Search for the cell housing the specified text and yield its (X, Y) center coordinate. 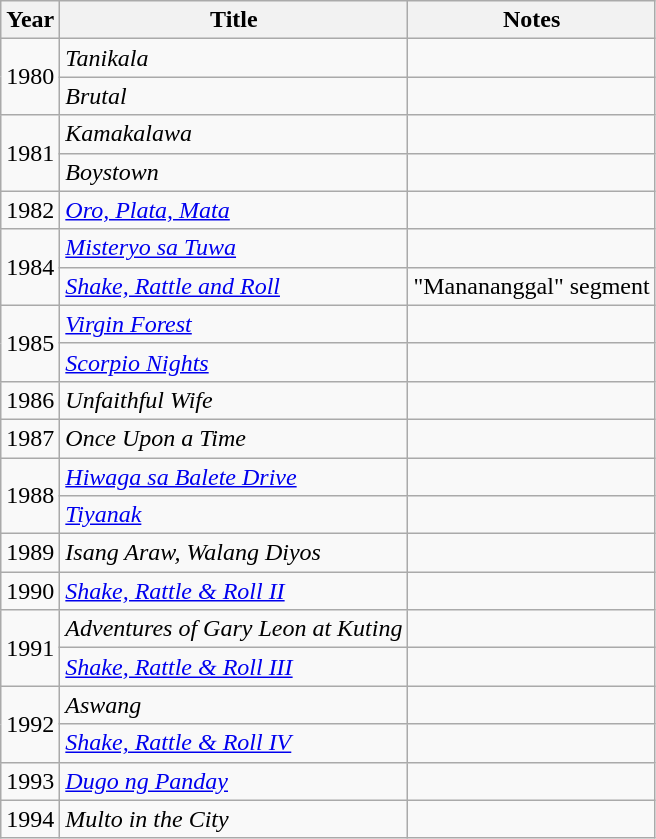
Dugo ng Panday (234, 781)
Shake, Rattle & Roll III (234, 667)
Tanikala (234, 58)
Shake, Rattle & Roll II (234, 591)
Isang Araw, Walang Diyos (234, 553)
Kamakalawa (234, 134)
1981 (30, 153)
Tiyanak (234, 515)
1985 (30, 343)
Scorpio Nights (234, 362)
1987 (30, 438)
Aswang (234, 705)
Hiwaga sa Balete Drive (234, 477)
1980 (30, 77)
1988 (30, 496)
Shake, Rattle & Roll IV (234, 743)
Boystown (234, 172)
Misteryo sa Tuwa (234, 248)
1989 (30, 553)
Notes (532, 20)
Year (30, 20)
1990 (30, 591)
Title (234, 20)
1992 (30, 724)
1982 (30, 210)
Oro, Plata, Mata (234, 210)
1994 (30, 819)
1991 (30, 648)
Once Upon a Time (234, 438)
Brutal (234, 96)
"Manananggal" segment (532, 286)
Shake, Rattle and Roll (234, 286)
Multo in the City (234, 819)
1986 (30, 400)
Adventures of Gary Leon at Kuting (234, 629)
Unfaithful Wife (234, 400)
Virgin Forest (234, 324)
1993 (30, 781)
1984 (30, 267)
